For the text-containing cell, return its midpoint in [x, y] coordinate format. 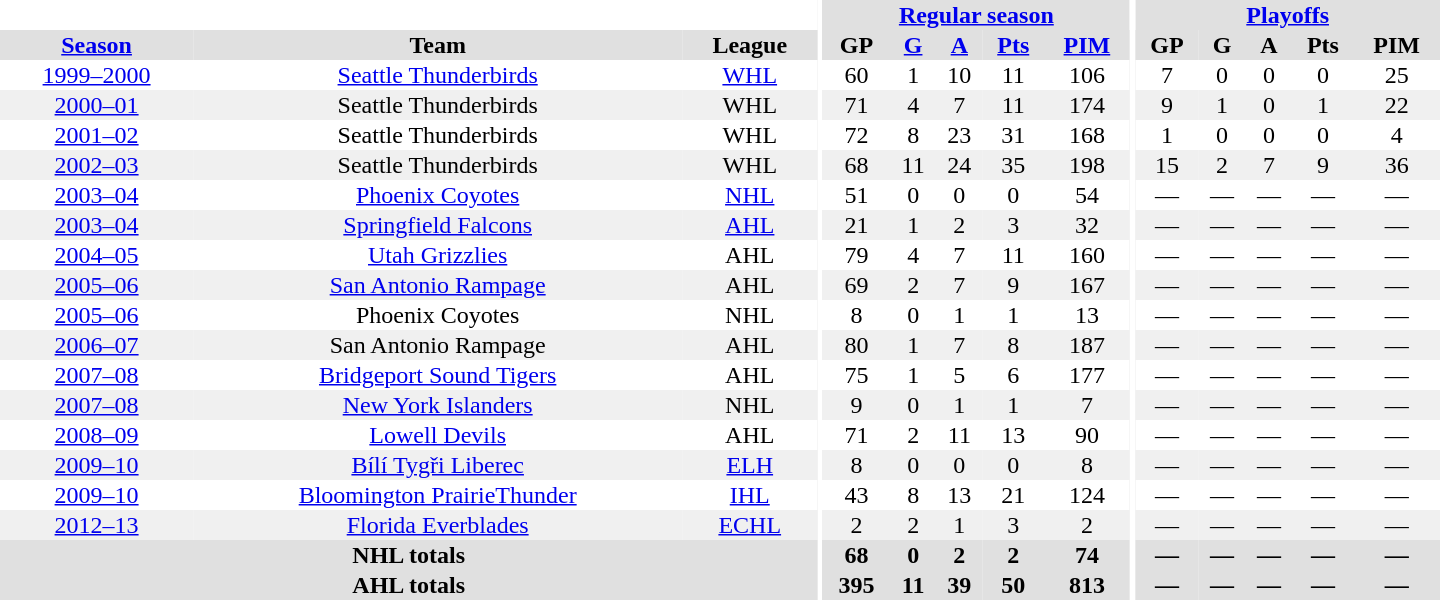
51 [857, 195]
ELH [750, 465]
2000–01 [96, 105]
ECHL [750, 525]
160 [1087, 255]
74 [1087, 555]
31 [1014, 135]
Lowell Devils [438, 435]
72 [857, 135]
Bílí Tygři Liberec [438, 465]
New York Islanders [438, 405]
23 [960, 135]
Team [438, 45]
54 [1087, 195]
2001–02 [96, 135]
69 [857, 285]
187 [1087, 345]
80 [857, 345]
2004–05 [96, 255]
22 [1396, 105]
75 [857, 375]
Florida Everblades [438, 525]
15 [1166, 165]
NHL totals [408, 555]
50 [1014, 585]
39 [960, 585]
79 [857, 255]
177 [1087, 375]
Season [96, 45]
6 [1014, 375]
2002–03 [96, 165]
167 [1087, 285]
Bridgeport Sound Tigers [438, 375]
32 [1087, 225]
395 [857, 585]
1999–2000 [96, 75]
106 [1087, 75]
Bloomington PrairieThunder [438, 495]
10 [960, 75]
198 [1087, 165]
168 [1087, 135]
AHL totals [408, 585]
174 [1087, 105]
35 [1014, 165]
25 [1396, 75]
Playoffs [1288, 15]
5 [960, 375]
Utah Grizzlies [438, 255]
90 [1087, 435]
36 [1396, 165]
24 [960, 165]
IHL [750, 495]
813 [1087, 585]
Springfield Falcons [438, 225]
43 [857, 495]
2006–07 [96, 345]
124 [1087, 495]
League [750, 45]
2008–09 [96, 435]
60 [857, 75]
2012–13 [96, 525]
Regular season [977, 15]
